Locate the cell with the specified text and output its [X, Y] center coordinate. 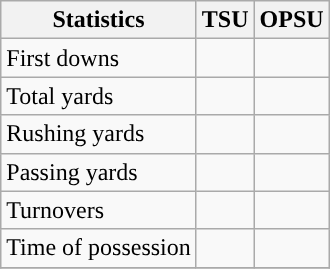
First downs [99, 58]
Turnovers [99, 210]
Rushing yards [99, 134]
Statistics [99, 20]
OPSU [292, 20]
Passing yards [99, 172]
Total yards [99, 96]
TSU [225, 20]
Time of possession [99, 248]
